Capture the cell that displays the provided text and extract its (x, y) central coordinate. 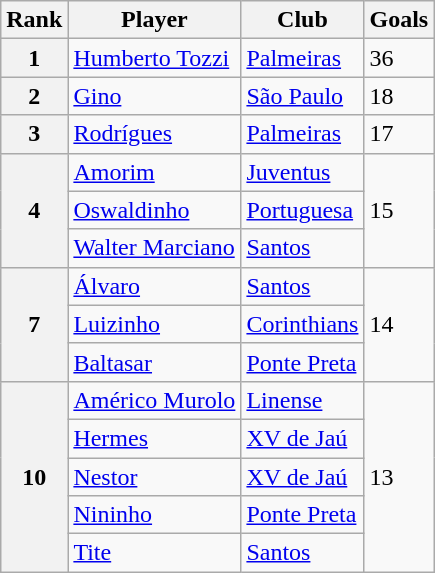
Juventus (302, 172)
Amorim (154, 172)
Corinthians (302, 324)
Goals (399, 20)
Portuguesa (302, 210)
2 (34, 96)
Gino (154, 96)
36 (399, 58)
Oswaldinho (154, 210)
Humberto Tozzi (154, 58)
Rodrígues (154, 134)
18 (399, 96)
3 (34, 134)
Nininho (154, 515)
Walter Marciano (154, 248)
Club (302, 20)
Player (154, 20)
10 (34, 476)
Baltasar (154, 362)
13 (399, 476)
Tite (154, 553)
Américo Murolo (154, 400)
Hermes (154, 438)
7 (34, 324)
1 (34, 58)
17 (399, 134)
Luizinho (154, 324)
São Paulo (302, 96)
Álvaro (154, 286)
Linense (302, 400)
4 (34, 210)
14 (399, 324)
Rank (34, 20)
Nestor (154, 477)
15 (399, 210)
